Identify which cell holds the provided text, then report its [x, y] central coordinate. 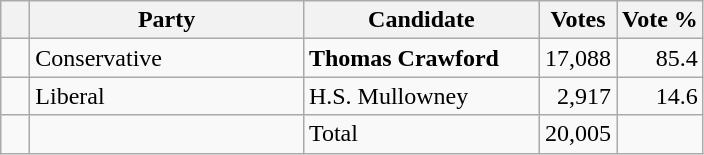
Party [167, 20]
Conservative [167, 58]
Candidate [421, 20]
Vote % [660, 20]
20,005 [578, 134]
85.4 [660, 58]
Total [421, 134]
Liberal [167, 96]
17,088 [578, 58]
14.6 [660, 96]
2,917 [578, 96]
H.S. Mullowney [421, 96]
Votes [578, 20]
Thomas Crawford [421, 58]
